Search for the cell housing the specified text and yield its [X, Y] center coordinate. 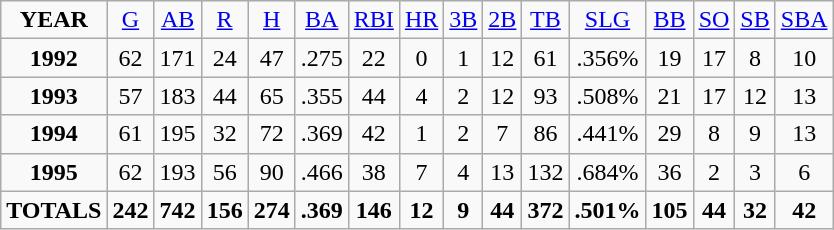
72 [272, 134]
57 [130, 96]
274 [272, 210]
193 [178, 172]
2B [502, 20]
1994 [54, 134]
65 [272, 96]
SO [714, 20]
.356% [608, 58]
TB [546, 20]
56 [224, 172]
372 [546, 210]
0 [421, 58]
105 [670, 210]
TOTALS [54, 210]
3B [464, 20]
90 [272, 172]
.466 [322, 172]
93 [546, 96]
47 [272, 58]
19 [670, 58]
.355 [322, 96]
742 [178, 210]
HR [421, 20]
.275 [322, 58]
AB [178, 20]
1995 [54, 172]
6 [804, 172]
R [224, 20]
86 [546, 134]
183 [178, 96]
SLG [608, 20]
BA [322, 20]
171 [178, 58]
156 [224, 210]
H [272, 20]
24 [224, 58]
YEAR [54, 20]
242 [130, 210]
10 [804, 58]
.441% [608, 134]
SB [755, 20]
3 [755, 172]
195 [178, 134]
22 [374, 58]
21 [670, 96]
RBI [374, 20]
146 [374, 210]
38 [374, 172]
SBA [804, 20]
BB [670, 20]
29 [670, 134]
132 [546, 172]
G [130, 20]
.684% [608, 172]
.501% [608, 210]
.508% [608, 96]
36 [670, 172]
1992 [54, 58]
1993 [54, 96]
